Search for the cell housing the specified text and yield its [X, Y] center coordinate. 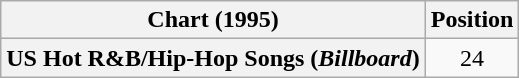
US Hot R&B/Hip-Hop Songs (Billboard) [213, 58]
Position [472, 20]
Chart (1995) [213, 20]
24 [472, 58]
